Detect which cell encompasses the target text, then output its (x, y) center coordinate. 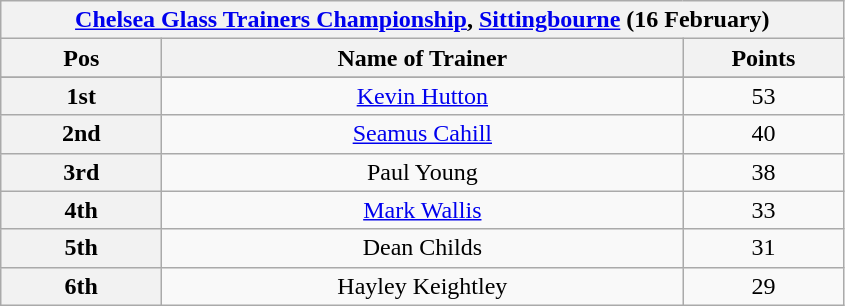
1st (82, 96)
Pos (82, 58)
3rd (82, 172)
53 (764, 96)
Name of Trainer (422, 58)
Points (764, 58)
29 (764, 286)
Kevin Hutton (422, 96)
31 (764, 248)
Mark Wallis (422, 210)
Hayley Keightley (422, 286)
Seamus Cahill (422, 134)
33 (764, 210)
4th (82, 210)
Dean Childs (422, 248)
5th (82, 248)
2nd (82, 134)
Chelsea Glass Trainers Championship, Sittingbourne (16 February) (422, 20)
38 (764, 172)
40 (764, 134)
Paul Young (422, 172)
6th (82, 286)
